From the cell containing the given text, extract its center point as (x, y) coordinate. 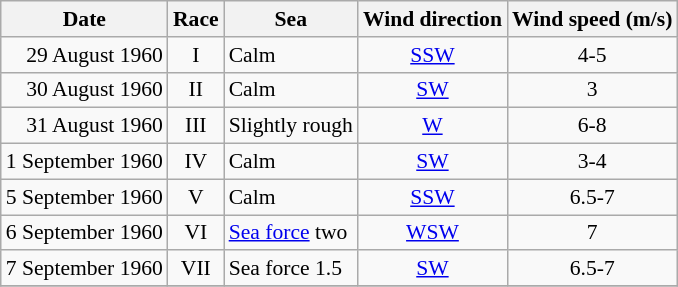
Slightly rough (291, 126)
31 August 1960 (84, 126)
1 September 1960 (84, 162)
6-8 (592, 126)
IV (196, 162)
I (196, 55)
5 September 1960 (84, 197)
Wind speed (m/s) (592, 19)
Sea (291, 19)
7 (592, 233)
Sea force two (291, 233)
3-4 (592, 162)
3 (592, 90)
WSW (432, 233)
V (196, 197)
VII (196, 269)
29 August 1960 (84, 55)
6 September 1960 (84, 233)
4-5 (592, 55)
Sea force 1.5 (291, 269)
Date (84, 19)
VI (196, 233)
III (196, 126)
II (196, 90)
30 August 1960 (84, 90)
W (432, 126)
7 September 1960 (84, 269)
Wind direction (432, 19)
Race (196, 19)
